Capture the cell that displays the provided text and extract its [X, Y] central coordinate. 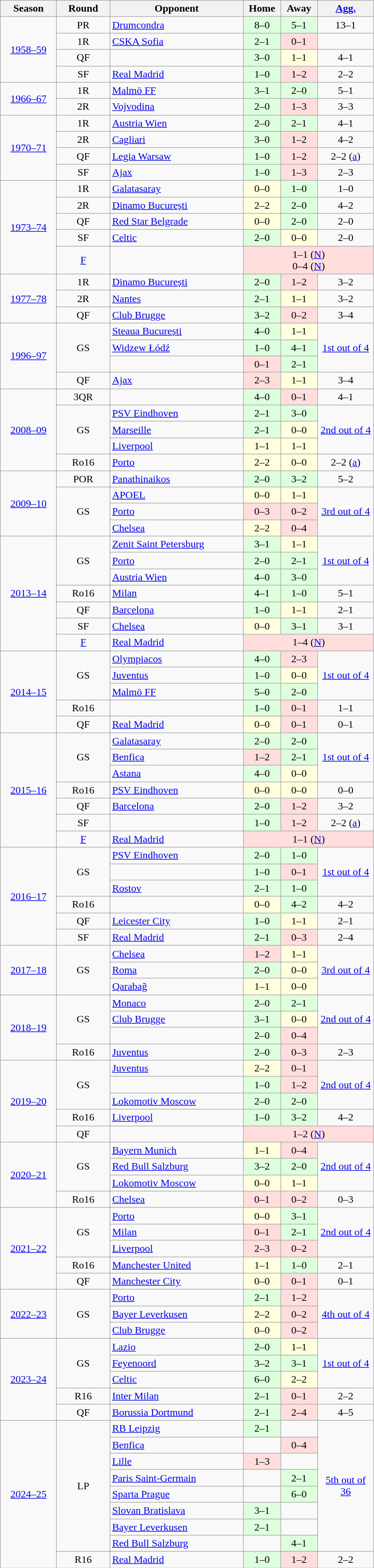
Zenit Saint Petersburg [176, 544]
APOEL [176, 495]
2024–25 [28, 1494]
Manchester City [176, 1281]
Drumcondra [176, 25]
2018–19 [28, 1028]
Olympiacos [176, 659]
Red Star Belgrade [176, 222]
Panathinaikos [176, 479]
2009–10 [28, 503]
1–2 (N) [309, 1134]
PR [83, 25]
Marseille [176, 429]
2019–20 [28, 1101]
Monaco [176, 1003]
Paris Saint-Germain [176, 1478]
Inter Milan [176, 1396]
2008–09 [28, 429]
RB Leipzig [176, 1429]
1970–71 [28, 148]
Roma [176, 970]
Manchester United [176, 1265]
Borussia Dortmund [176, 1412]
Sparta Prague [176, 1494]
Lazio [176, 1347]
Legia Warsaw [176, 156]
Season [28, 9]
Astana [176, 774]
2014–15 [28, 691]
5–2 [346, 479]
Round [83, 9]
2023–24 [28, 1380]
Leicester City [176, 921]
Qarabağ [176, 986]
1973–74 [28, 227]
Agg. [346, 9]
1–1 (N) [309, 839]
4th out of 4 [346, 1314]
LP [83, 1486]
1977–78 [28, 299]
1996–97 [28, 356]
2015–16 [28, 790]
Vojvodina [176, 107]
2013–14 [28, 593]
Cagliari [176, 139]
POR [83, 479]
Bayern Munich [176, 1150]
2016–17 [28, 896]
2017–18 [28, 970]
Rostov [176, 888]
Away [299, 9]
3–3 [346, 107]
1966–67 [28, 99]
1–4 (N) [309, 642]
2022–23 [28, 1314]
Opponent [176, 9]
4–5 [346, 1412]
13–1 [346, 25]
Lille [176, 1461]
Home [262, 9]
1958–59 [28, 49]
2020–21 [28, 1175]
Slovan Bratislava [176, 1510]
5th out of 36 [346, 1486]
2021–22 [28, 1248]
CSKA Sofia [176, 41]
Widzew Łódź [176, 348]
1–1 (N)0–4 (N) [309, 260]
3QR [83, 397]
5–0 [262, 691]
8–0 [262, 25]
Steaua București [176, 331]
Nantes [176, 299]
Feyenoord [176, 1363]
